Return the [X, Y] coordinate for the center point of the cell that contains the specified text.  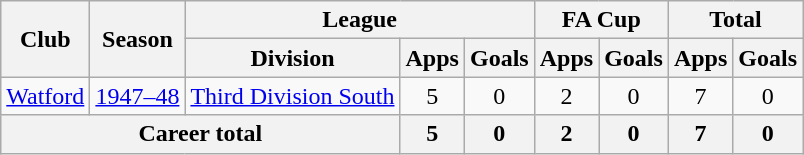
1947–48 [138, 96]
Total [735, 20]
Career total [200, 134]
Club [46, 39]
Watford [46, 96]
League [360, 20]
Season [138, 39]
Third Division South [292, 96]
Division [292, 58]
FA Cup [601, 20]
